Scan for the cell matching the given text and deliver its [X, Y] coordinate at center. 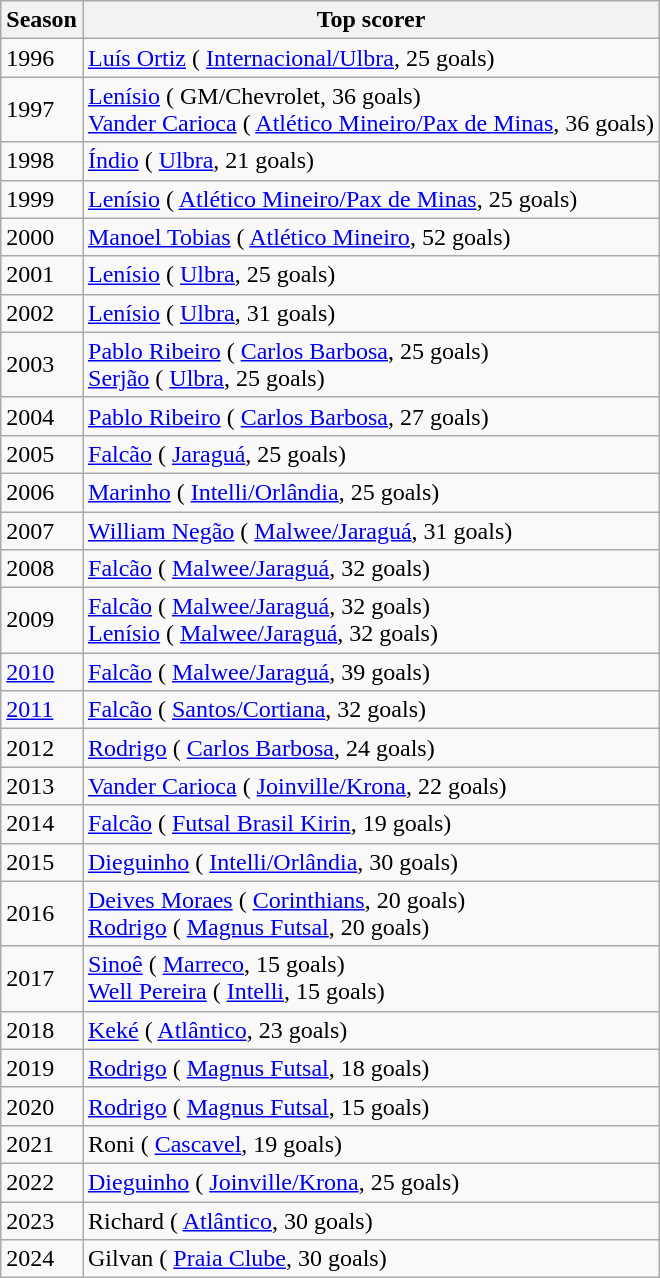
2022 [42, 1182]
1998 [42, 161]
Lenísio ( Atlético Mineiro/Pax de Minas, 25 goals) [370, 199]
2021 [42, 1144]
2016 [42, 914]
1996 [42, 58]
Gilvan ( Praia Clube, 30 goals) [370, 1259]
Rodrigo ( Carlos Barbosa, 24 goals) [370, 748]
2010 [42, 672]
Pablo Ribeiro ( Carlos Barbosa, 25 goals) Serjão ( Ulbra, 25 goals) [370, 364]
2019 [42, 1068]
Luís Ortiz ( Internacional/Ulbra, 25 goals) [370, 58]
Índio ( Ulbra, 21 goals) [370, 161]
Falcão ( Futsal Brasil Kirin, 19 goals) [370, 824]
Season [42, 20]
2004 [42, 416]
1999 [42, 199]
Sinoê ( Marreco, 15 goals) Well Pereira ( Intelli, 15 goals) [370, 978]
Lenísio ( Ulbra, 25 goals) [370, 275]
2011 [42, 710]
Deives Moraes ( Corinthians, 20 goals) Rodrigo ( Magnus Futsal, 20 goals) [370, 914]
Falcão ( Jaraguá, 25 goals) [370, 454]
Keké ( Atlântico, 23 goals) [370, 1030]
2009 [42, 620]
Falcão ( Malwee/Jaraguá, 39 goals) [370, 672]
2014 [42, 824]
Dieguinho ( Joinville/Krona, 25 goals) [370, 1182]
Vander Carioca ( Joinville/Krona, 22 goals) [370, 786]
Dieguinho ( Intelli/Orlândia, 30 goals) [370, 862]
Falcão ( Malwee/Jaraguá, 32 goals) [370, 569]
2015 [42, 862]
2020 [42, 1106]
2017 [42, 978]
2000 [42, 237]
Rodrigo ( Magnus Futsal, 18 goals) [370, 1068]
2008 [42, 569]
William Negão ( Malwee/Jaraguá, 31 goals) [370, 531]
Richard ( Atlântico, 30 goals) [370, 1221]
2013 [42, 786]
Lenísio ( GM/Chevrolet, 36 goals) Vander Carioca ( Atlético Mineiro/Pax de Minas, 36 goals) [370, 110]
2018 [42, 1030]
Falcão ( Santos/Cortiana, 32 goals) [370, 710]
2007 [42, 531]
Falcão ( Malwee/Jaraguá, 32 goals) Lenísio ( Malwee/Jaraguá, 32 goals) [370, 620]
Roni ( Cascavel, 19 goals) [370, 1144]
2024 [42, 1259]
Manoel Tobias ( Atlético Mineiro, 52 goals) [370, 237]
Pablo Ribeiro ( Carlos Barbosa, 27 goals) [370, 416]
2012 [42, 748]
2001 [42, 275]
Top scorer [370, 20]
2023 [42, 1221]
2003 [42, 364]
Rodrigo ( Magnus Futsal, 15 goals) [370, 1106]
2005 [42, 454]
Lenísio ( Ulbra, 31 goals) [370, 313]
1997 [42, 110]
2002 [42, 313]
2006 [42, 492]
Marinho ( Intelli/Orlândia, 25 goals) [370, 492]
